Detect which cell encompasses the target text, then output its (x, y) center coordinate. 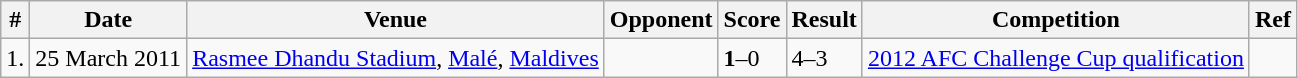
Ref (1272, 20)
# (16, 20)
Competition (1056, 20)
Venue (396, 20)
25 March 2011 (108, 58)
Score (752, 20)
Date (108, 20)
4–3 (824, 58)
1. (16, 58)
Opponent (661, 20)
Result (824, 20)
2012 AFC Challenge Cup qualification (1056, 58)
1–0 (752, 58)
Rasmee Dhandu Stadium, Malé, Maldives (396, 58)
